Provide the (X, Y) coordinate of the cell's center where the given text is located.  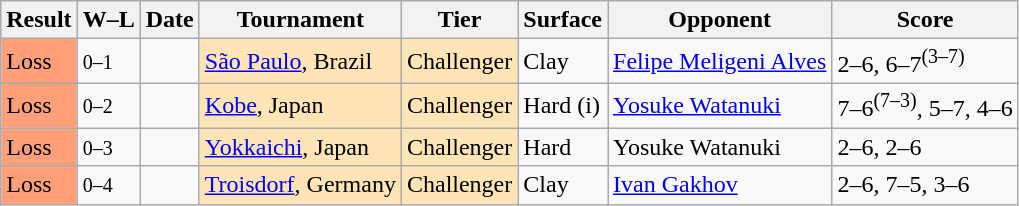
0–3 (108, 147)
Tier (459, 20)
Felipe Meligeni Alves (720, 62)
Date (170, 20)
Opponent (720, 20)
2–6, 6–7(3–7) (925, 62)
Hard (i) (563, 106)
Kobe, Japan (300, 106)
Troisdorf, Germany (300, 185)
0–1 (108, 62)
2–6, 7–5, 3–6 (925, 185)
Tournament (300, 20)
Ivan Gakhov (720, 185)
São Paulo, Brazil (300, 62)
7–6(7–3), 5–7, 4–6 (925, 106)
Yokkaichi, Japan (300, 147)
2–6, 2–6 (925, 147)
Score (925, 20)
0–2 (108, 106)
Hard (563, 147)
W–L (108, 20)
Surface (563, 20)
Result (39, 20)
0–4 (108, 185)
